Return the [X, Y] coordinate for the center point of the cell that contains the specified text.  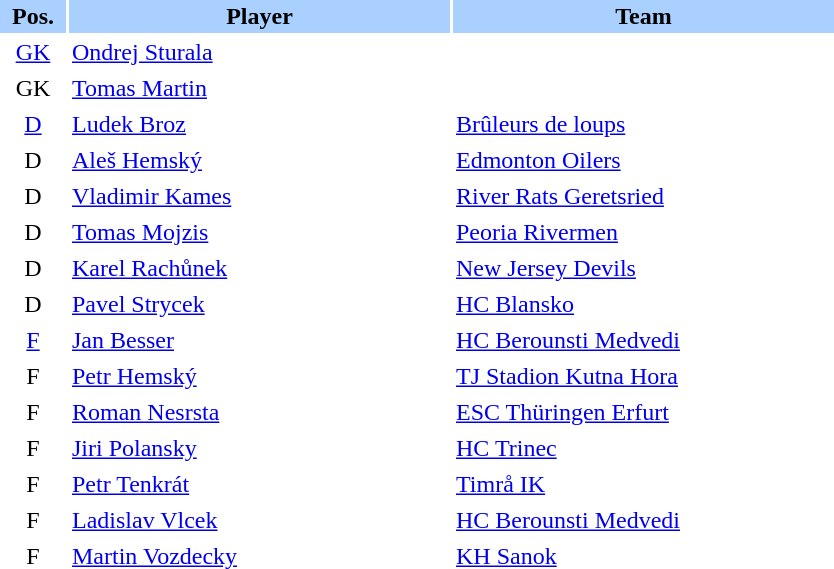
Karel Rachůnek [260, 268]
HC Trinec [644, 448]
Ladislav Vlcek [260, 520]
Timrå IK [644, 484]
Petr Hemský [260, 376]
Jiri Polansky [260, 448]
TJ Stadion Kutna Hora [644, 376]
Edmonton Oilers [644, 160]
Pos. [33, 16]
Ondrej Sturala [260, 52]
Jan Besser [260, 340]
ESC Thüringen Erfurt [644, 412]
Pavel Strycek [260, 304]
New Jersey Devils [644, 268]
Vladimir Kames [260, 196]
Tomas Mojzis [260, 232]
Roman Nesrsta [260, 412]
HC Blansko [644, 304]
Brûleurs de loups [644, 124]
Petr Tenkrát [260, 484]
River Rats Geretsried [644, 196]
Tomas Martin [260, 88]
Ludek Broz [260, 124]
Aleš Hemský [260, 160]
Team [644, 16]
Peoria Rivermen [644, 232]
Player [260, 16]
